Determine the [X, Y] coordinate at the center of the cell enclosing the given text.  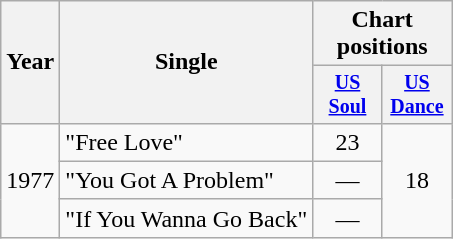
"Free Love" [186, 142]
23 [348, 142]
USDance [416, 94]
"You Got A Problem" [186, 180]
1977 [30, 180]
Year [30, 62]
USSoul [348, 94]
"If You Wanna Go Back" [186, 218]
Chart positions [382, 34]
18 [416, 180]
Single [186, 62]
